Determine the (X, Y) coordinate at the center of the cell enclosing the given text.  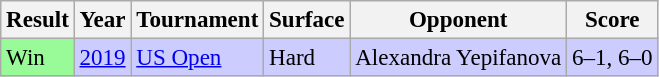
Tournament (198, 20)
US Open (198, 58)
Alexandra Yepifanova (458, 58)
6–1, 6–0 (612, 58)
Result (38, 20)
Year (102, 20)
Score (612, 20)
Win (38, 58)
Opponent (458, 20)
Hard (307, 58)
2019 (102, 58)
Surface (307, 20)
